Scan for the cell matching the given text and deliver its [x, y] coordinate at center. 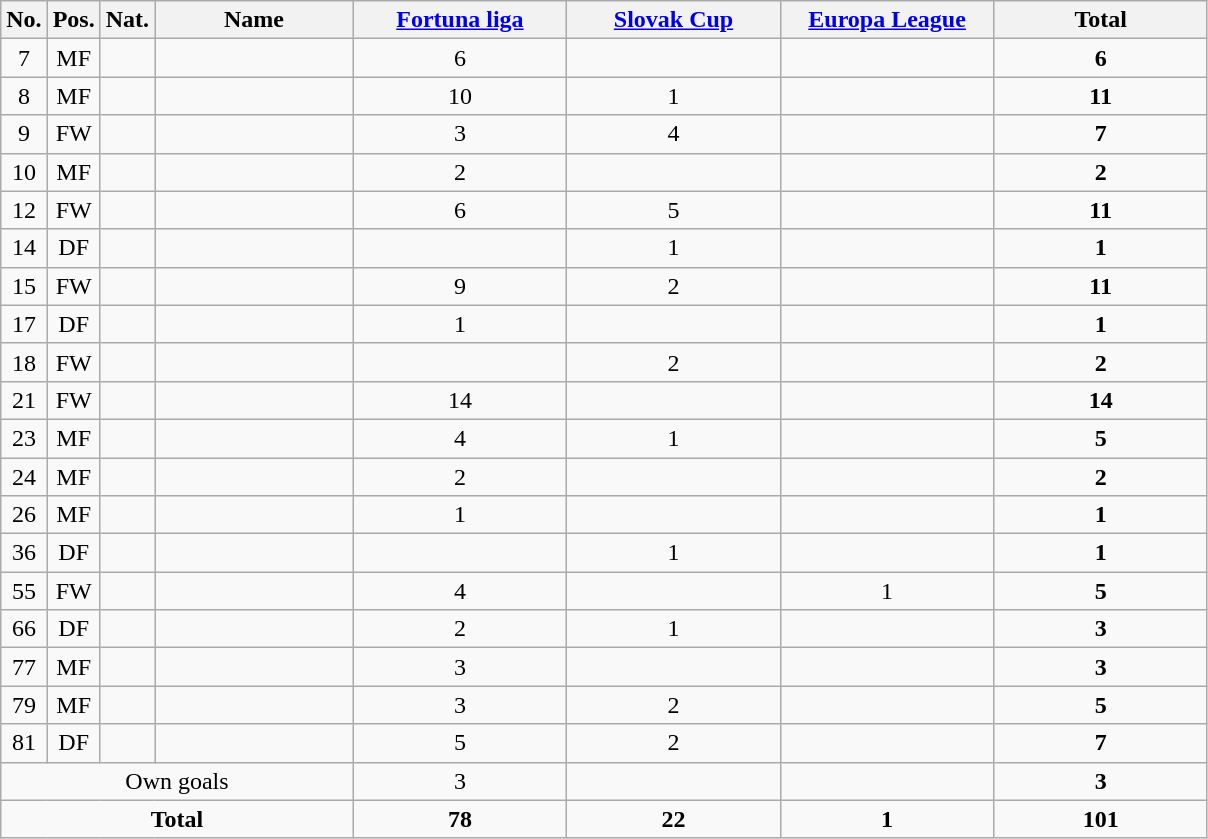
Slovak Cup [674, 20]
101 [1101, 819]
8 [24, 96]
Fortuna liga [460, 20]
78 [460, 819]
77 [24, 667]
66 [24, 629]
22 [674, 819]
18 [24, 362]
55 [24, 591]
No. [24, 20]
Nat. [127, 20]
12 [24, 210]
15 [24, 286]
23 [24, 438]
21 [24, 400]
79 [24, 705]
26 [24, 515]
Own goals [177, 781]
24 [24, 477]
Pos. [74, 20]
Europa League [887, 20]
17 [24, 324]
36 [24, 553]
81 [24, 743]
Name [254, 20]
